From the cell containing the given text, extract its center point as [X, Y] coordinate. 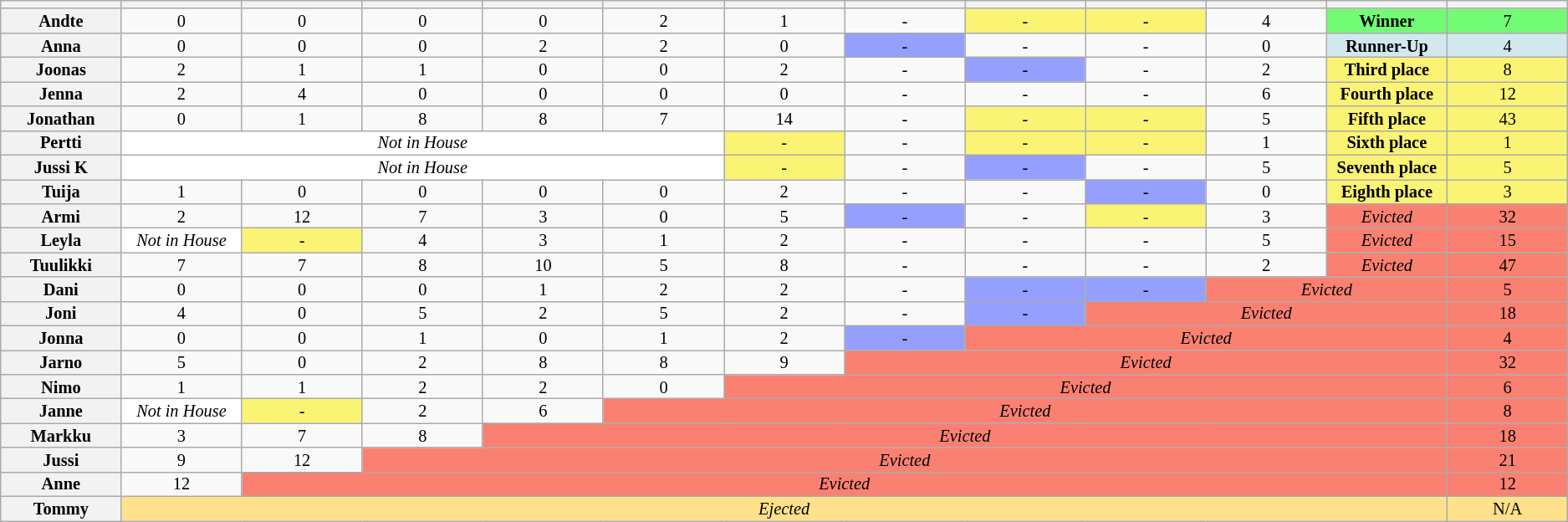
Fourth place [1387, 94]
43 [1507, 119]
Anne [61, 484]
Eighth place [1387, 191]
Leyla [61, 239]
10 [543, 264]
21 [1507, 460]
Tuulikki [61, 264]
N/A [1507, 509]
Andte [61, 20]
47 [1507, 264]
Runner-Up [1387, 45]
Tuija [61, 191]
Jarno [61, 361]
Anna [61, 45]
Jonathan [61, 119]
Tommy [61, 509]
Dani [61, 289]
Jussi [61, 460]
Winner [1387, 20]
Third place [1387, 69]
Jussi K [61, 167]
15 [1507, 239]
Ejected [784, 509]
Jonna [61, 338]
Nimo [61, 386]
14 [784, 119]
Armi [61, 216]
Seventh place [1387, 167]
Sixth place [1387, 142]
Markku [61, 435]
Joni [61, 313]
Fifth place [1387, 119]
Janne [61, 410]
Jenna [61, 94]
Pertti [61, 142]
Joonas [61, 69]
